For the text-containing cell, return its midpoint in (x, y) coordinate format. 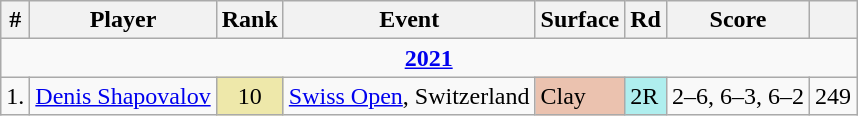
Player (123, 20)
1. (16, 96)
Denis Shapovalov (123, 96)
Clay (580, 96)
Event (409, 20)
249 (834, 96)
Surface (580, 20)
2021 (429, 58)
Rd (646, 20)
10 (250, 96)
2R (646, 96)
2–6, 6–3, 6–2 (738, 96)
Swiss Open, Switzerland (409, 96)
Score (738, 20)
Rank (250, 20)
# (16, 20)
